Find where the given text appears and provide that cell's center as [x, y] coordinate. 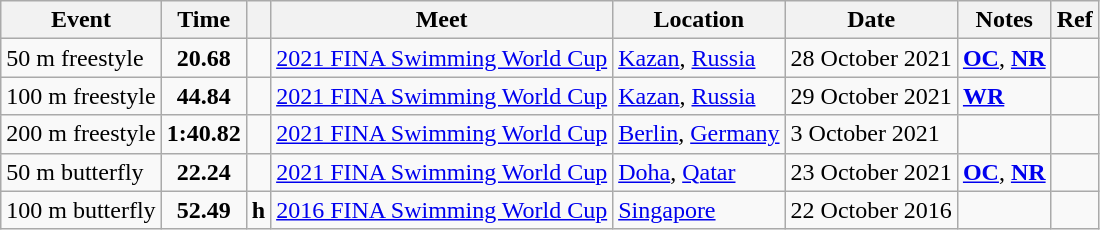
3 October 2021 [871, 134]
100 m freestyle [81, 96]
22 October 2016 [871, 210]
20.68 [204, 58]
Meet [442, 20]
Ref [1074, 20]
50 m butterfly [81, 172]
Location [699, 20]
Event [81, 20]
200 m freestyle [81, 134]
2016 FINA Swimming World Cup [442, 210]
1:40.82 [204, 134]
Time [204, 20]
44.84 [204, 96]
28 October 2021 [871, 58]
Date [871, 20]
29 October 2021 [871, 96]
Berlin, Germany [699, 134]
h [258, 210]
52.49 [204, 210]
Singapore [699, 210]
22.24 [204, 172]
Notes [1004, 20]
100 m butterfly [81, 210]
23 October 2021 [871, 172]
50 m freestyle [81, 58]
Doha, Qatar [699, 172]
WR [1004, 96]
